Provide the (x, y) coordinate of the cell's center where the given text is located.  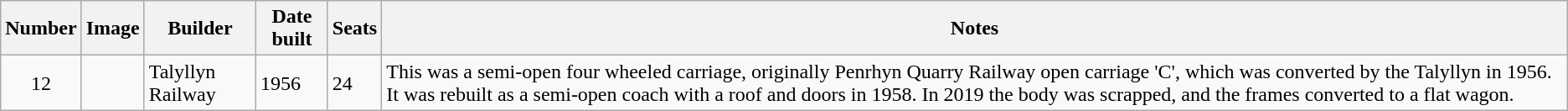
Number (41, 29)
24 (354, 82)
Builder (199, 29)
1956 (292, 82)
Notes (975, 29)
12 (41, 82)
Date built (292, 29)
Image (112, 29)
Seats (354, 29)
Talyllyn Railway (199, 82)
